For the text-containing cell, return its midpoint in (X, Y) coordinate format. 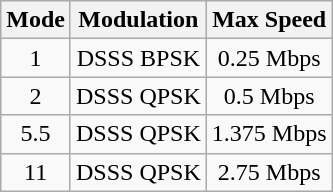
2 (36, 96)
0.25 Mbps (269, 58)
Modulation (138, 20)
Max Speed (269, 20)
1 (36, 58)
1.375 Mbps (269, 134)
DSSS BPSK (138, 58)
5.5 (36, 134)
2.75 Mbps (269, 172)
0.5 Mbps (269, 96)
11 (36, 172)
Mode (36, 20)
